Scan for the cell matching the given text and deliver its [X, Y] coordinate at center. 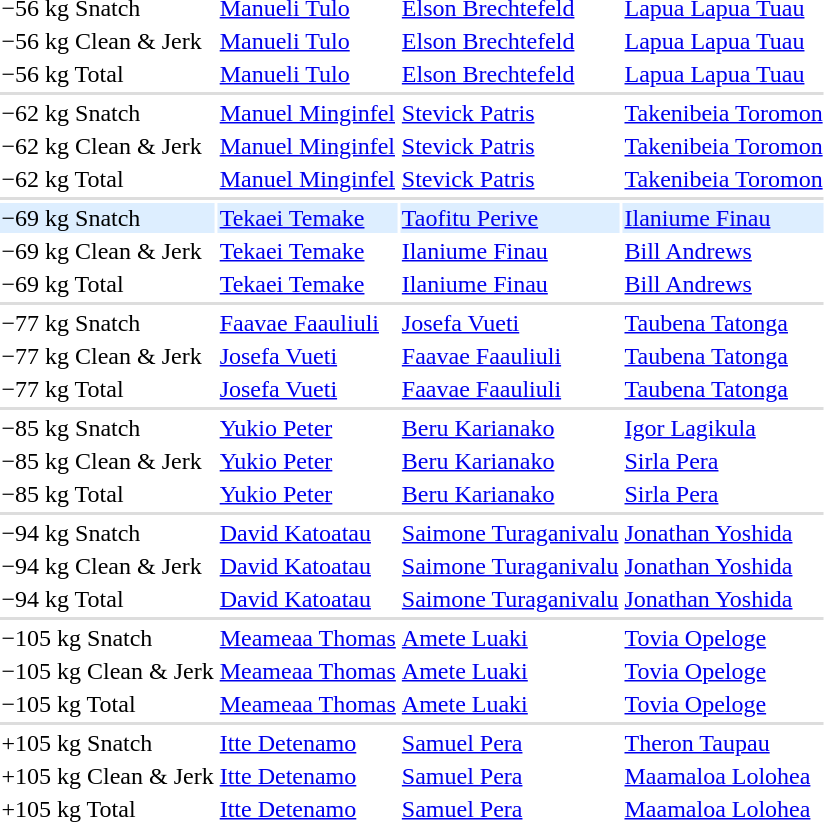
+105 kg Clean & Jerk [108, 776]
−56 kg Total [108, 74]
−94 kg Total [108, 599]
−94 kg Clean & Jerk [108, 566]
−77 kg Clean & Jerk [108, 356]
−94 kg Snatch [108, 533]
−105 kg Clean & Jerk [108, 671]
Maamaloa Lolohea [724, 776]
−85 kg Total [108, 494]
−69 kg Clean & Jerk [108, 251]
−62 kg Snatch [108, 113]
−105 kg Snatch [108, 638]
−69 kg Total [108, 284]
+105 kg Snatch [108, 743]
Theron Taupau [724, 743]
Igor Lagikula [724, 428]
−62 kg Clean & Jerk [108, 146]
−56 kg Clean & Jerk [108, 41]
Taofitu Perive [510, 218]
−85 kg Clean & Jerk [108, 461]
−77 kg Snatch [108, 323]
−85 kg Snatch [108, 428]
−69 kg Snatch [108, 218]
−62 kg Total [108, 179]
−105 kg Total [108, 704]
−77 kg Total [108, 389]
